Output the [X, Y] coordinate of the center of the cell containing the given text.  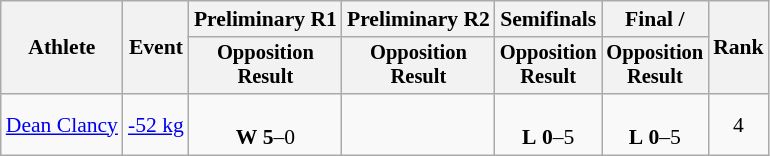
Dean Clancy [62, 124]
Final / [656, 19]
Preliminary R2 [418, 19]
4 [738, 124]
Rank [738, 48]
Athlete [62, 48]
Event [156, 48]
Preliminary R1 [266, 19]
Semifinals [548, 19]
-52 kg [156, 124]
W 5–0 [266, 124]
